Locate the cell with the specified text and output its [X, Y] center coordinate. 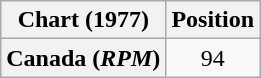
Position [213, 20]
Chart (1977) [84, 20]
94 [213, 58]
Canada (RPM) [84, 58]
